Return the [X, Y] coordinate for the center point of the cell that contains the specified text.  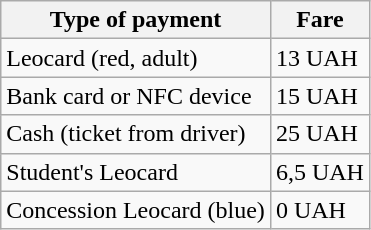
6,5 UAH [320, 172]
13 UAH [320, 58]
Bank card or NFC device [136, 96]
Concession Leocard (blue) [136, 210]
25 UAH [320, 134]
Cash (ticket from driver) [136, 134]
Fare [320, 20]
0 UAH [320, 210]
Student's Leocard [136, 172]
Leocard (red, adult) [136, 58]
15 UAH [320, 96]
Type of payment [136, 20]
